Return the (x, y) coordinate for the center point of the cell that contains the specified text.  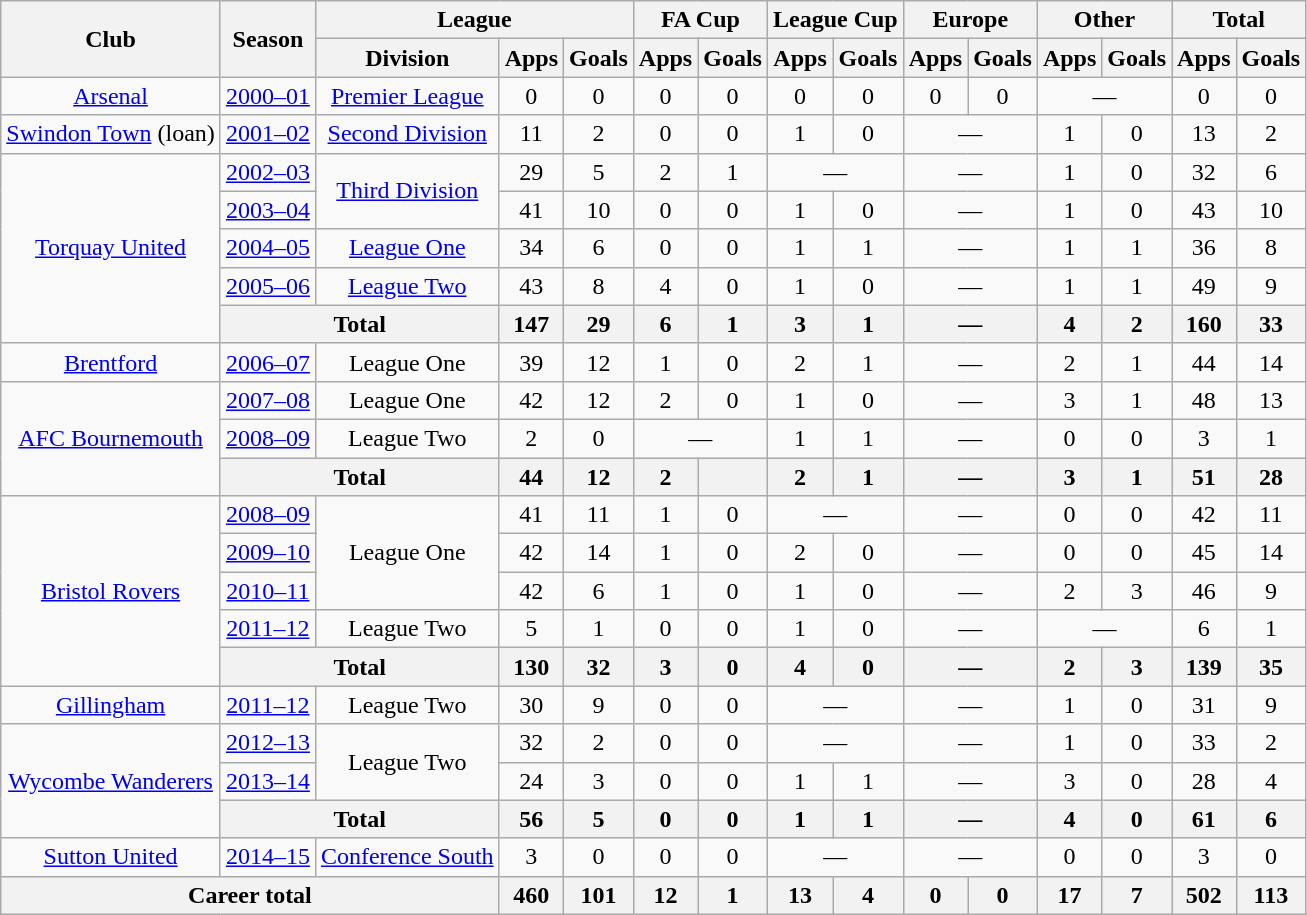
AFC Bournemouth (111, 438)
2002–03 (268, 172)
48 (1204, 400)
113 (1271, 895)
Torquay United (111, 248)
Wycombe Wanderers (111, 781)
Season (268, 39)
39 (531, 362)
Conference South (407, 857)
101 (599, 895)
2006–07 (268, 362)
460 (531, 895)
36 (1204, 248)
2007–08 (268, 400)
2005–06 (268, 286)
35 (1271, 667)
45 (1204, 553)
34 (531, 248)
2001–02 (268, 134)
2000–01 (268, 96)
46 (1204, 591)
Brentford (111, 362)
49 (1204, 286)
17 (1069, 895)
Premier League (407, 96)
139 (1204, 667)
2014–15 (268, 857)
Gillingham (111, 705)
7 (1137, 895)
30 (531, 705)
Europe (970, 20)
61 (1204, 819)
Third Division (407, 191)
31 (1204, 705)
Arsenal (111, 96)
League Cup (835, 20)
Other (1104, 20)
League (474, 20)
2012–13 (268, 743)
502 (1204, 895)
Swindon Town (loan) (111, 134)
Club (111, 39)
51 (1204, 477)
Division (407, 58)
56 (531, 819)
147 (531, 324)
Career total (250, 895)
2013–14 (268, 781)
160 (1204, 324)
2010–11 (268, 591)
Second Division (407, 134)
Bristol Rovers (111, 591)
2009–10 (268, 553)
2004–05 (268, 248)
Sutton United (111, 857)
FA Cup (700, 20)
2003–04 (268, 210)
24 (531, 781)
130 (531, 667)
